For the text-containing cell, return its midpoint in (x, y) coordinate format. 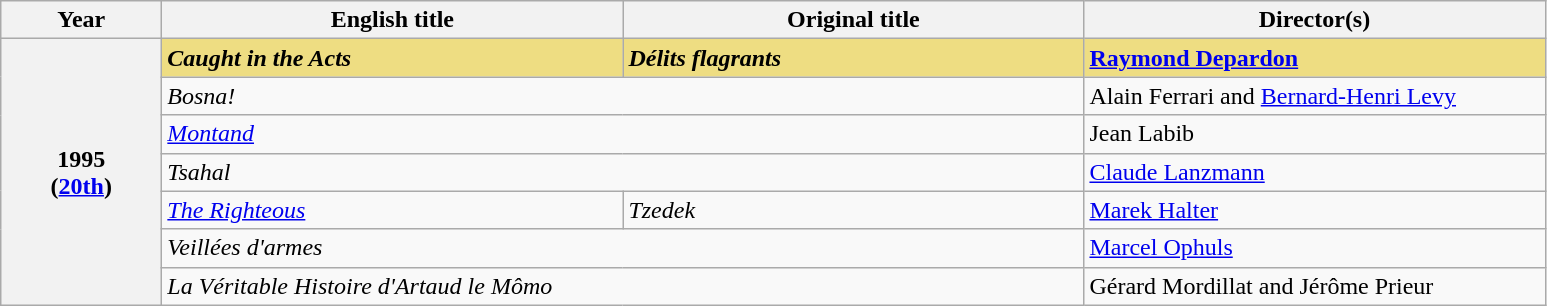
1995(20th) (82, 172)
Jean Labib (1314, 134)
Tzedek (854, 210)
Montand (623, 134)
Veillées d'armes (623, 248)
Bosna! (623, 96)
Year (82, 20)
Alain Ferrari and Bernard-Henri Levy (1314, 96)
Director(s) (1314, 20)
English title (392, 20)
Raymond Depardon (1314, 58)
Caught in the Acts (392, 58)
Marek Halter (1314, 210)
Délits flagrants (854, 58)
Marcel Ophuls (1314, 248)
The Righteous (392, 210)
Claude Lanzmann (1314, 172)
Tsahal (623, 172)
La Véritable Histoire d'Artaud le Mômo (623, 286)
Original title (854, 20)
Gérard Mordillat and Jérôme Prieur (1314, 286)
